Capture the cell that displays the provided text and extract its (X, Y) central coordinate. 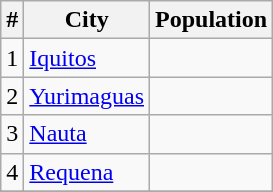
Requena (87, 172)
4 (12, 172)
Yurimaguas (87, 96)
City (87, 20)
1 (12, 58)
Population (212, 20)
Nauta (87, 134)
2 (12, 96)
Iquitos (87, 58)
3 (12, 134)
# (12, 20)
